Identify which cell holds the provided text, then report its (X, Y) central coordinate. 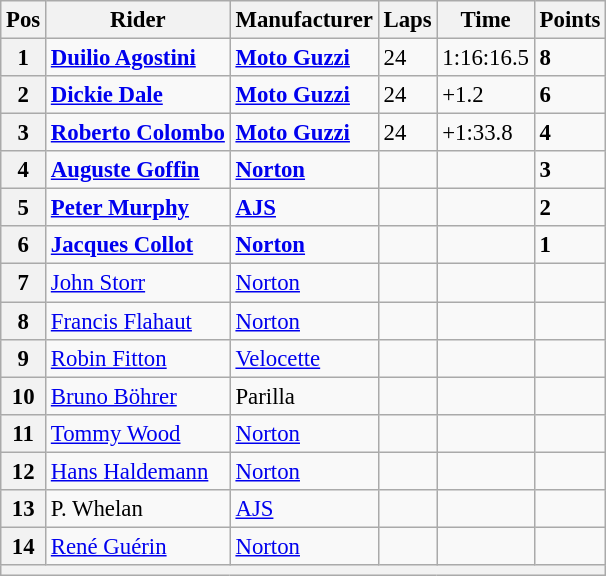
Manufacturer (304, 20)
Roberto Colombo (138, 133)
Laps (408, 20)
11 (24, 433)
Tommy Wood (138, 433)
5 (24, 208)
Pos (24, 20)
14 (24, 546)
Francis Flahaut (138, 321)
Robin Fitton (138, 358)
Dickie Dale (138, 95)
13 (24, 509)
Jacques Collot (138, 245)
Points (570, 20)
Rider (138, 20)
René Guérin (138, 546)
10 (24, 396)
Peter Murphy (138, 208)
Time (486, 20)
12 (24, 471)
Velocette (304, 358)
Auguste Goffin (138, 170)
Parilla (304, 396)
1:16:16.5 (486, 58)
P. Whelan (138, 509)
+1.2 (486, 95)
Duilio Agostini (138, 58)
9 (24, 358)
Bruno Böhrer (138, 396)
7 (24, 283)
John Storr (138, 283)
+1:33.8 (486, 133)
Hans Haldemann (138, 471)
